Pinpoint the cell where the given text exists, returning its [x, y] midpoint coordinate. 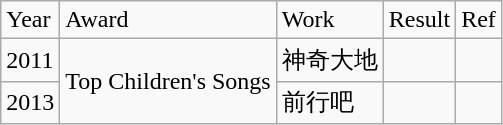
前行吧 [330, 102]
Award [168, 20]
Result [419, 20]
神奇大地 [330, 60]
Ref [479, 20]
Work [330, 20]
Top Children's Songs [168, 82]
2011 [30, 60]
Year [30, 20]
2013 [30, 102]
